Search for the cell housing the specified text and yield its [x, y] center coordinate. 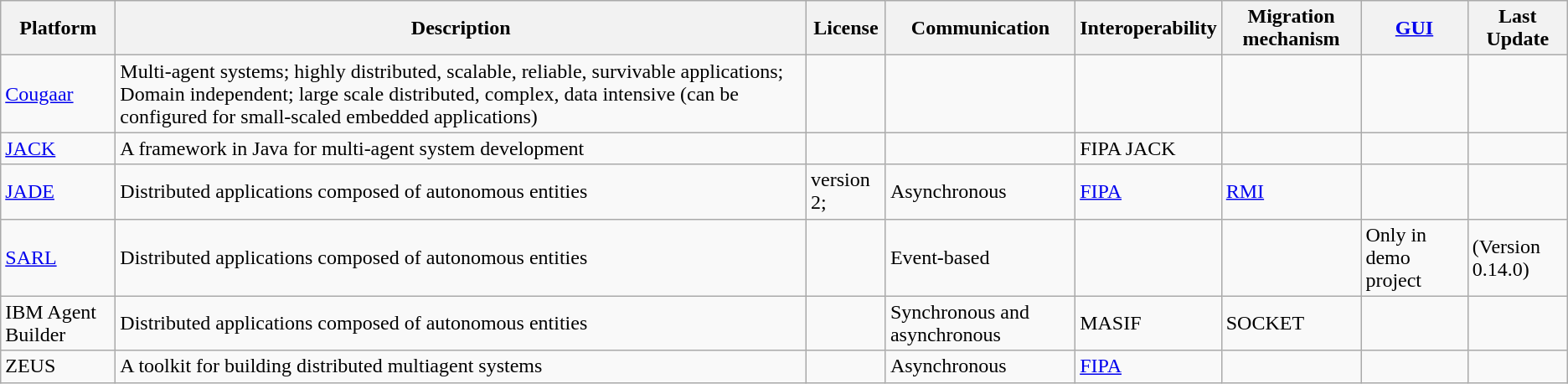
Communication [980, 29]
IBM Agent Builder [59, 324]
ZEUS [59, 366]
FIPA JACK [1149, 148]
MASIF [1149, 324]
Cougaar [59, 94]
Synchronous and asynchronous [980, 324]
SARL [59, 257]
Description [461, 29]
GUI [1414, 29]
Platform [59, 29]
Migration mechanism [1292, 29]
License [846, 29]
Event-based [980, 257]
A framework in Java for multi-agent system development [461, 148]
(Version 0.14.0) [1518, 257]
Only in demo project [1414, 257]
JADE [59, 191]
Interoperability [1149, 29]
Last Update [1518, 29]
SOCKET [1292, 324]
RMI [1292, 191]
version 2; [846, 191]
JACK [59, 148]
A toolkit for building distributed multiagent systems [461, 366]
